Locate the cell with the specified text and output its (X, Y) center coordinate. 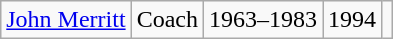
John Merritt (66, 20)
Coach (167, 20)
1994 (352, 20)
1963–1983 (264, 20)
